Find where the given text appears and provide that cell's center as [X, Y] coordinate. 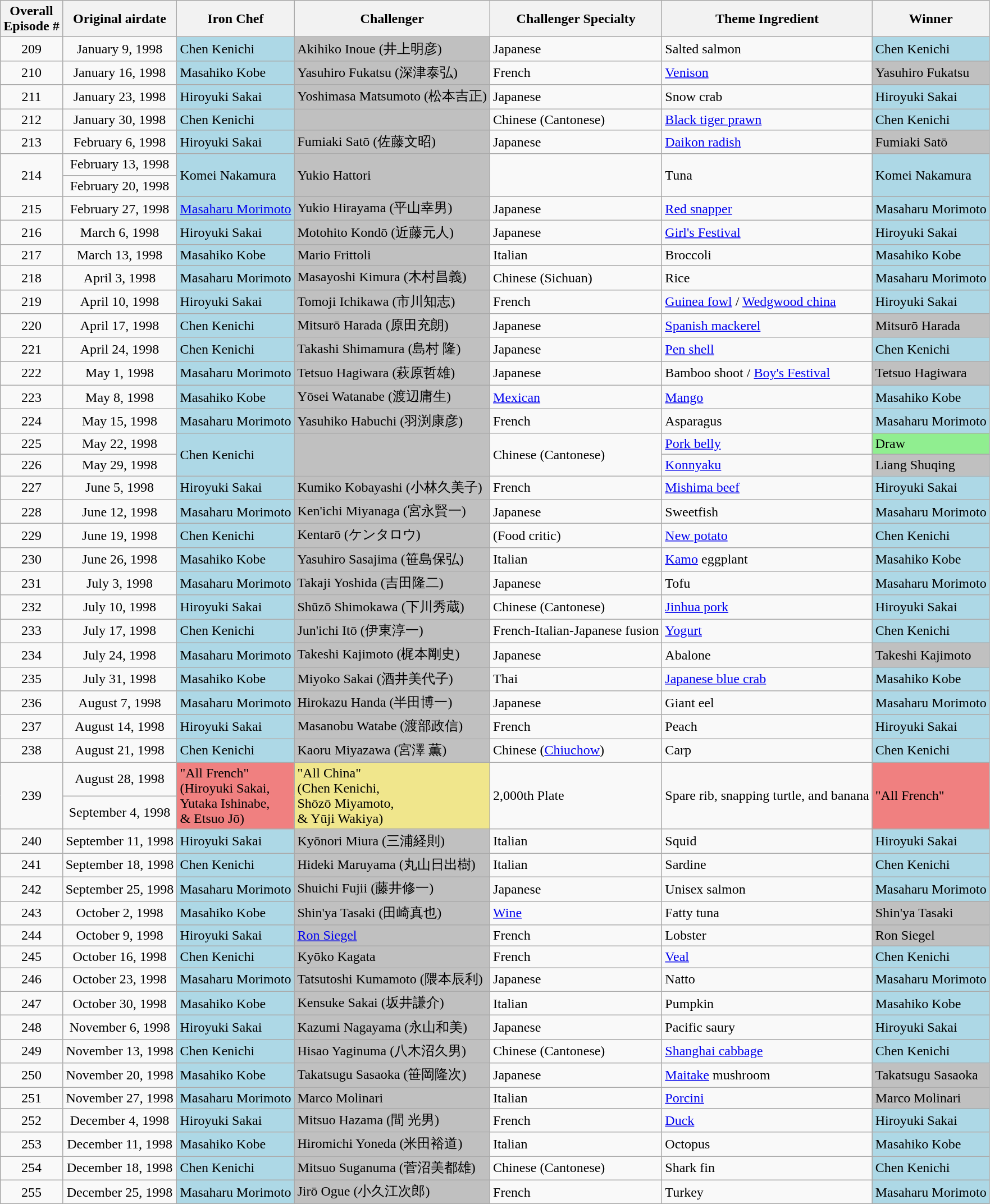
254 [31, 1169]
Duck [767, 1120]
Jinhua pork [767, 607]
212 [31, 120]
225 [31, 443]
241 [31, 866]
219 [31, 302]
Yasuhiro Fukatsu [931, 73]
Motohito Kondō (近藤元人) [392, 232]
Tuna [767, 175]
218 [31, 277]
231 [31, 584]
January 30, 1998 [120, 120]
Yasuhiko Habuchi (羽渕康彦) [392, 421]
Takaji Yoshida (吉田隆二) [392, 584]
Pacific saury [767, 1027]
February 13, 1998 [120, 164]
May 1, 1998 [120, 374]
251 [31, 1097]
226 [31, 465]
Spare rib, snapping turtle, and banana [767, 796]
209 [31, 49]
Peach [767, 726]
August 7, 1998 [120, 703]
Guinea fowl / Wedgwood china [767, 302]
250 [31, 1075]
235 [31, 679]
Tomoji Ichikawa (市川知志) [392, 302]
Yukio Hattori [392, 175]
Theme Ingredient [767, 19]
February 20, 1998 [120, 186]
Mitsuo Suganuma (菅沼美都雄) [392, 1169]
243 [31, 913]
Original airdate [120, 19]
Winner [931, 19]
239 [31, 796]
Fumiaki Satō [931, 143]
August 21, 1998 [120, 751]
Shin'ya Tasaki (田崎真也) [392, 913]
230 [31, 559]
December 25, 1998 [120, 1192]
January 23, 1998 [120, 97]
May 15, 1998 [120, 421]
October 23, 1998 [120, 980]
June 5, 1998 [120, 488]
Porcini [767, 1097]
Takeshi Kajimoto (梶本剛史) [392, 654]
Hideki Maruyama (丸山日出樹) [392, 866]
New potato [767, 535]
Shanghai cabbage [767, 1051]
October 2, 1998 [120, 913]
Liang Shuqing [931, 465]
227 [31, 488]
Tofu [767, 584]
216 [31, 232]
July 31, 1998 [120, 679]
Hirokazu Handa (半田博一) [392, 703]
246 [31, 980]
Shuichi Fujii (藤井修一) [392, 889]
244 [31, 936]
Shin'ya Tasaki [931, 913]
April 17, 1998 [120, 326]
Mango [767, 397]
214 [31, 175]
Mexican [576, 397]
Jun'ichi Itō (伊東淳一) [392, 631]
Abalone [767, 654]
Kazumi Nagayama (永山和美) [392, 1027]
232 [31, 607]
Squid [767, 841]
December 4, 1998 [120, 1120]
253 [31, 1144]
June 19, 1998 [120, 535]
236 [31, 703]
Sardine [767, 866]
(Food critic) [576, 535]
Mitsuo Hazama (間 光男) [392, 1120]
Yogurt [767, 631]
October 30, 1998 [120, 1004]
Takeshi Kajimoto [931, 654]
October 9, 1998 [120, 936]
July 3, 1998 [120, 584]
245 [31, 957]
Kensuke Sakai (坂井謙介) [392, 1004]
Carp [767, 751]
September 11, 1998 [120, 841]
April 3, 1998 [120, 277]
January 9, 1998 [120, 49]
Asparagus [767, 421]
Pork belly [767, 443]
Shark fin [767, 1169]
Takashi Shimamura (島村 隆) [392, 349]
Mario Frittoli [392, 255]
Natto [767, 980]
October 16, 1998 [120, 957]
Tatsutoshi Kumamoto (隈本辰利) [392, 980]
"All French" [931, 796]
213 [31, 143]
Maitake mushroom [767, 1075]
Miyoko Sakai (酒井美代子) [392, 679]
Spanish mackerel [767, 326]
November 6, 1998 [120, 1027]
February 6, 1998 [120, 143]
Chinese (Chiuchow) [576, 751]
December 11, 1998 [120, 1144]
238 [31, 751]
220 [31, 326]
September 18, 1998 [120, 866]
August 28, 1998 [120, 779]
Kamo eggplant [767, 559]
Challenger Specialty [576, 19]
Broccoli [767, 255]
June 26, 1998 [120, 559]
221 [31, 349]
July 17, 1998 [120, 631]
Octopus [767, 1144]
OverallEpisode # [31, 19]
Salted salmon [767, 49]
224 [31, 421]
June 12, 1998 [120, 512]
Pen shell [767, 349]
July 10, 1998 [120, 607]
249 [31, 1051]
Jirō Ogue (小久江次郎) [392, 1192]
Fatty tuna [767, 913]
Yasuhiro Fukatsu (深津泰弘) [392, 73]
Bamboo shoot / Boy's Festival [767, 374]
November 20, 1998 [120, 1075]
222 [31, 374]
Unisex salmon [767, 889]
Daikon radish [767, 143]
Girl's Festival [767, 232]
Chinese (Sichuan) [576, 277]
Kyōko Kagata [392, 957]
May 29, 1998 [120, 465]
Challenger [392, 19]
211 [31, 97]
Venison [767, 73]
Masanobu Watabe (渡部政信) [392, 726]
Rice [767, 277]
Konnyaku [767, 465]
Yōsei Watanabe (渡辺庸生) [392, 397]
Giant eel [767, 703]
April 10, 1998 [120, 302]
233 [31, 631]
255 [31, 1192]
Hiromichi Yoneda (米田裕道) [392, 1144]
Veal [767, 957]
Tetsuo Hagiwara [931, 374]
August 14, 1998 [120, 726]
September 25, 1998 [120, 889]
"All China"(Chen Kenichi,Shōzō Miyamoto,& Yūji Wakiya) [392, 796]
Shūzō Shimokawa (下川秀蔵) [392, 607]
Mitsurō Harada (原田充朗) [392, 326]
Japanese blue crab [767, 679]
Hisao Yaginuma (八木沼久男) [392, 1051]
Sweetfish [767, 512]
September 4, 1998 [120, 813]
December 18, 1998 [120, 1169]
Yoshimasa Matsumoto (松本吉正) [392, 97]
215 [31, 209]
Snow crab [767, 97]
Red snapper [767, 209]
March 6, 1998 [120, 232]
Lobster [767, 936]
Pumpkin [767, 1004]
February 27, 1998 [120, 209]
Fumiaki Satō (佐藤文昭) [392, 143]
247 [31, 1004]
252 [31, 1120]
237 [31, 726]
210 [31, 73]
Mishima beef [767, 488]
Kumiko Kobayashi (小林久美子) [392, 488]
Draw [931, 443]
223 [31, 397]
242 [31, 889]
Yasuhiro Sasajima (笹島保弘) [392, 559]
2,000th Plate [576, 796]
January 16, 1998 [120, 73]
248 [31, 1027]
Takatsugu Sasaoka (笹岡隆次) [392, 1075]
Kaoru Miyazawa (宮澤 薫) [392, 751]
Ken'ichi Miyanaga (宮永賢一) [392, 512]
Turkey [767, 1192]
229 [31, 535]
Yukio Hirayama (平山幸男) [392, 209]
Kentarō (ケンタロウ) [392, 535]
228 [31, 512]
240 [31, 841]
May 22, 1998 [120, 443]
November 13, 1998 [120, 1051]
April 24, 1998 [120, 349]
Akihiko Inoue (井上明彦) [392, 49]
Black tiger prawn [767, 120]
"All French"(Hiroyuki Sakai,Yutaka Ishinabe,& Etsuo Jō) [236, 796]
Takatsugu Sasaoka [931, 1075]
Mitsurō Harada [931, 326]
217 [31, 255]
Thai [576, 679]
Masayoshi Kimura (木村昌義) [392, 277]
November 27, 1998 [120, 1097]
French-Italian-Japanese fusion [576, 631]
July 24, 1998 [120, 654]
May 8, 1998 [120, 397]
Kyōnori Miura (三浦経則) [392, 841]
March 13, 1998 [120, 255]
234 [31, 654]
Tetsuo Hagiwara (萩原哲雄) [392, 374]
Wine [576, 913]
Iron Chef [236, 19]
